Return [X, Y] of the center of cell containing provided text 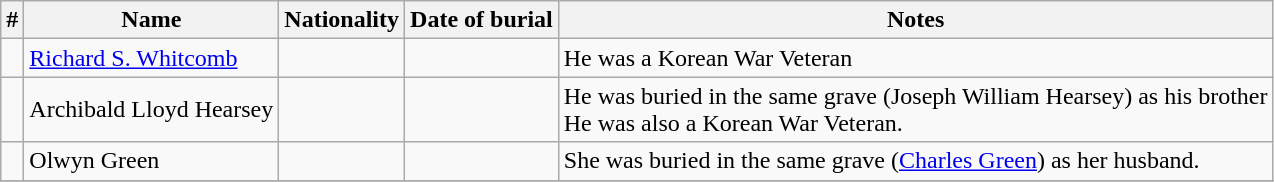
Name [152, 20]
He was buried in the same grave (Joseph William Hearsey) as his brotherHe was also a Korean War Veteran. [916, 110]
Nationality [342, 20]
Richard S. Whitcomb [152, 58]
Date of burial [482, 20]
Olwyn Green [152, 161]
# [12, 20]
Archibald Lloyd Hearsey [152, 110]
Notes [916, 20]
He was a Korean War Veteran [916, 58]
She was buried in the same grave (Charles Green) as her husband. [916, 161]
